Find where the given text appears and provide that cell's center as (X, Y) coordinate. 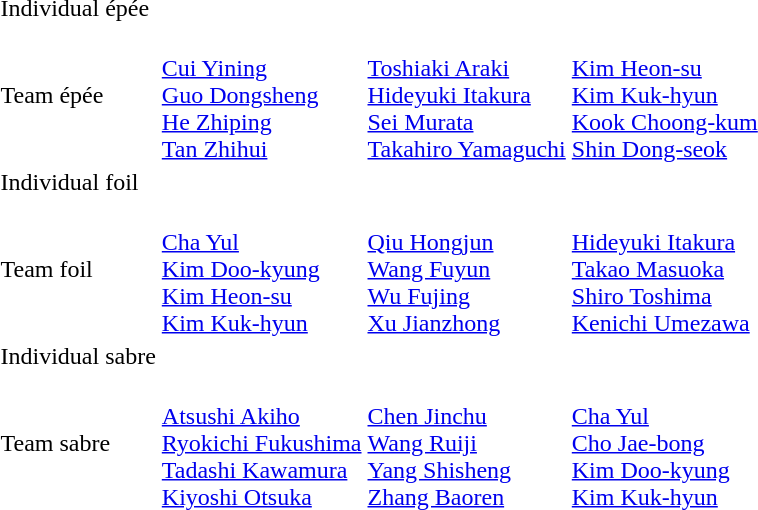
Cha YulKim Doo-kyungKim Heon-suKim Kuk-hyun (262, 269)
Toshiaki ArakiHideyuki ItakuraSei MurataTakahiro Yamaguchi (466, 95)
Qiu HongjunWang FuyunWu FujingXu Jianzhong (466, 269)
Cui YiningGuo DongshengHe ZhipingTan Zhihui (262, 95)
